Extract the [X, Y] coordinate from the center of the cell holding the provided text.  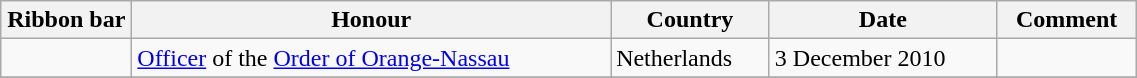
Officer of the Order of Orange-Nassau [372, 58]
Netherlands [690, 58]
Country [690, 20]
Comment [1066, 20]
Ribbon bar [66, 20]
Honour [372, 20]
3 December 2010 [882, 58]
Date [882, 20]
